Identify which cell holds the provided text, then report its [x, y] central coordinate. 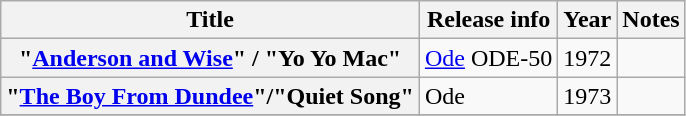
Year [588, 20]
1972 [588, 58]
1973 [588, 96]
Release info [488, 20]
Notes [651, 20]
Ode [488, 96]
Title [210, 20]
"Anderson and Wise" / "Yo Yo Mac" [210, 58]
"The Boy From Dundee"/"Quiet Song" [210, 96]
Ode ODE-50 [488, 58]
